From the cell containing the given text, extract its center point as (X, Y) coordinate. 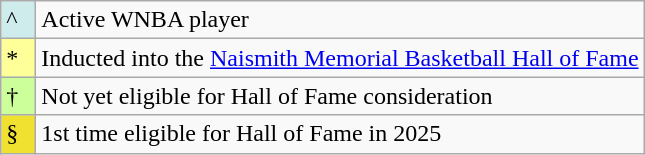
Inducted into the Naismith Memorial Basketball Hall of Fame (340, 58)
Not yet eligible for Hall of Fame consideration (340, 96)
§ (18, 134)
* (18, 58)
Active WNBA player (340, 20)
† (18, 96)
^ (18, 20)
1st time eligible for Hall of Fame in 2025 (340, 134)
